Search for the cell housing the specified text and yield its [X, Y] center coordinate. 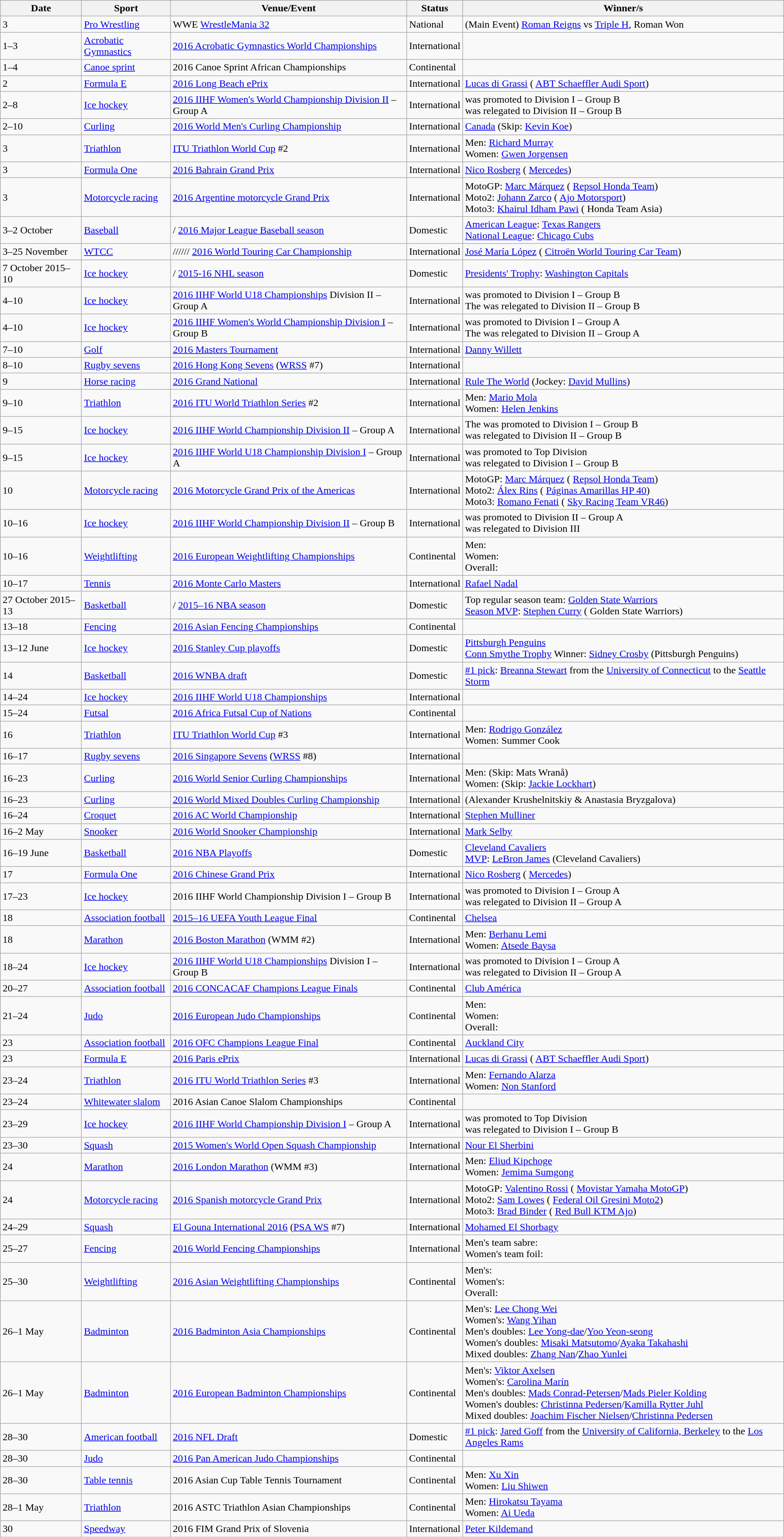
2016 Monte Carlo Masters [289, 583]
MotoGP: Marc Márquez ( Repsol Honda Team)Moto2: Álex Rins ( Páginas Amarillas HP 40)Moto3: Romano Fenati ( Sky Racing Team VR46) [623, 490]
2016 Canoe Sprint African Championships [289, 67]
2016 WNBA draft [289, 675]
1–4 [41, 67]
2016 World Mixed Doubles Curling Championship [289, 800]
(Alexander Krushelnitskiy & Anastasia Bryzgalova) [623, 800]
16–17 [41, 756]
Chelsea [623, 918]
2016 Paris ePrix [289, 1059]
Men: Mario MolaWomen: Helen Jenkins [623, 403]
2016 Bahrain Grand Prix [289, 170]
2016 European Weightlifting Championships [289, 556]
25–27 [41, 1249]
Acrobatic Gymnastics [126, 46]
Men's team sabre: Women's team foil: [623, 1249]
José María López ( Citroën World Touring Car Team) [623, 251]
WTCC [126, 251]
27 October 2015–13 [41, 605]
Canoe sprint [126, 67]
2016 IIHF World U18 Championship Division I – Group A [289, 458]
21–24 [41, 1016]
2016 World Senior Curling Championships [289, 778]
The was promoted to Division I – Group B was relegated to Division II – Group B [623, 430]
Men: Rodrigo GonzálezWomen: Summer Cook [623, 735]
MotoGP: Valentino Rossi ( Movistar Yamaha MotoGP)Moto2: Sam Lowes ( Federal Oil Gresini Moto2)Moto3: Brad Binder ( Red Bull KTM Ajo) [623, 1200]
2 [41, 83]
2016 IIHF Women's World Championship Division I – Group B [289, 328]
Winner/s [623, 8]
Speedway [126, 1529]
15–24 [41, 713]
Stephen Mulliner [623, 815]
2016 OFC Champions League Final [289, 1043]
Auckland City [623, 1043]
2016 NBA Playoffs [289, 853]
Venue/Event [289, 8]
2016 Pan American Judo Championships [289, 1458]
Peter Kildemand [623, 1529]
2016 IIHF World Championship Division I – Group B [289, 896]
16–19 June [41, 853]
16–24 [41, 815]
/ 2015–16 NBA season [289, 605]
2016 Asian Weightlifting Championships [289, 1281]
Men: Hirokatsu TayamaWomen: Ai Ueda [623, 1508]
2016 Argentine motorcycle Grand Prix [289, 197]
2016 Acrobatic Gymnastics World Championships [289, 46]
Men: Richard MurrayWomen: Gwen Jorgensen [623, 148]
10–17 [41, 583]
Tennis [126, 583]
#1 pick: Breanna Stewart from the University of Connecticut to the Seattle Storm [623, 675]
2016 World Men's Curling Championship [289, 127]
2016 NFL Draft [289, 1436]
7–10 [41, 349]
Presidents' Trophy: Washington Capitals [623, 273]
Mark Selby [623, 831]
2016 Singapore Sevens (WRSS #8) [289, 756]
2016 Asian Cup Table Tennis Tournament [289, 1480]
10 [41, 490]
Mohamed El Shorbagy [623, 1227]
Club América [623, 988]
Rafael Nadal [623, 583]
Nour El Sherbini [623, 1145]
/ 2015-16 NHL season [289, 273]
Whitewater slalom [126, 1102]
2–10 [41, 127]
13–18 [41, 626]
Table tennis [126, 1480]
30 [41, 1529]
American football [126, 1436]
ITU Triathlon World Cup #2 [289, 148]
20–27 [41, 988]
9–10 [41, 403]
Pittsburgh PenguinsConn Smythe Trophy Winner: Sidney Crosby (Pittsburgh Penguins) [623, 648]
7 October 2015–10 [41, 273]
Status [435, 8]
American League: Texas RangersNational League: Chicago Cubs [623, 230]
23–30 [41, 1145]
16–2 May [41, 831]
Golf [126, 349]
2016 Grand National [289, 381]
24–29 [41, 1227]
2016 Masters Tournament [289, 349]
2016 Hong Kong Sevens (WRSS #7) [289, 365]
28–1 May [41, 1508]
3–25 November [41, 251]
2016 Chinese Grand Prix [289, 875]
2016 World Fencing Championships [289, 1249]
Snooker [126, 831]
Men: Eliud KipchogeWomen: Jemima Sumgong [623, 1167]
2015 Women's World Open Squash Championship [289, 1145]
(Main Event) Roman Reigns vs Triple H, Roman Won [623, 24]
25–30 [41, 1281]
2016 IIHF Women's World Championship Division II – Group A [289, 105]
was promoted to Division I – Group AThe was relegated to Division II – Group A [623, 328]
#1 pick: Jared Goff from the University of California, Berkeley to the Los Angeles Rams [623, 1436]
14 [41, 675]
16 [41, 735]
9 [41, 381]
Rule The World (Jockey: David Mullins) [623, 381]
El Gouna International 2016 (PSA WS #7) [289, 1227]
17 [41, 875]
14–24 [41, 697]
was promoted to Division II – Group A was relegated to Division III [623, 523]
2016 World Snooker Championship [289, 831]
18–24 [41, 966]
was promoted to Division I – Group BThe was relegated to Division II – Group B [623, 301]
3–2 October [41, 230]
Danny Willett [623, 349]
ITU Triathlon World Cup #3 [289, 735]
2016 Asian Fencing Championships [289, 626]
2016 FIM Grand Prix of Slovenia [289, 1529]
2016 IIHF World Championship Division II – Group A [289, 430]
Pro Wrestling [126, 24]
2016 ASTC Triathlon Asian Championships [289, 1508]
2–8 [41, 105]
MotoGP: Marc Márquez ( Repsol Honda Team)Moto2: Johann Zarco ( Ajo Motorsport)Moto3: Khairul Idham Pawi ( Honda Team Asia) [623, 197]
2016 IIHF World U18 Championships [289, 697]
2016 Motorcycle Grand Prix of the Americas [289, 490]
2016 Stanley Cup playoffs [289, 648]
Canada (Skip: Kevin Koe) [623, 127]
Men: (Skip: Mats Wranå)Women: (Skip: Jackie Lockhart) [623, 778]
8–10 [41, 365]
2016 Long Beach ePrix [289, 83]
2016 CONCACAF Champions League Finals [289, 988]
Sport [126, 8]
17–23 [41, 896]
2016 European Judo Championships [289, 1016]
2016 IIHF World U18 Championships Division I – Group B [289, 966]
2016 Asian Canoe Slalom Championships [289, 1102]
was promoted to Division I – Group B was relegated to Division II – Group B [623, 105]
2016 AC World Championship [289, 815]
Horse racing [126, 381]
Men: Berhanu LemiWomen: Atsede Baysa [623, 939]
13–12 June [41, 648]
/ 2016 Major League Baseball season [289, 230]
23–29 [41, 1124]
Top regular season team: Golden State WarriorsSeason MVP: Stephen Curry ( Golden State Warriors) [623, 605]
Date [41, 8]
2016 IIHF World Championship Division I – Group A [289, 1124]
////// 2016 World Touring Car Championship [289, 251]
2016 Badminton Asia Championships [289, 1331]
Men: Xu XinWomen: Liu Shiwen [623, 1480]
WWE WrestleMania 32 [289, 24]
2016 IIHF World U18 Championships Division II – Group A [289, 301]
2016 ITU World Triathlon Series #3 [289, 1080]
2016 IIHF World Championship Division II – Group B [289, 523]
Men: Fernando AlarzaWomen: Non Stanford [623, 1080]
2016 ITU World Triathlon Series #2 [289, 403]
Croquet [126, 815]
2016 Africa Futsal Cup of Nations [289, 713]
2015–16 UEFA Youth League Final [289, 918]
National [435, 24]
Men's: Women's: Overall: [623, 1281]
Cleveland CavaliersMVP: LeBron James (Cleveland Cavaliers) [623, 853]
2016 London Marathon (WMM #3) [289, 1167]
2016 Spanish motorcycle Grand Prix [289, 1200]
2016 Boston Marathon (WMM #2) [289, 939]
2016 European Badminton Championships [289, 1392]
1–3 [41, 46]
Baseball [126, 230]
Futsal [126, 713]
